Detect which cell encompasses the target text, then output its (X, Y) center coordinate. 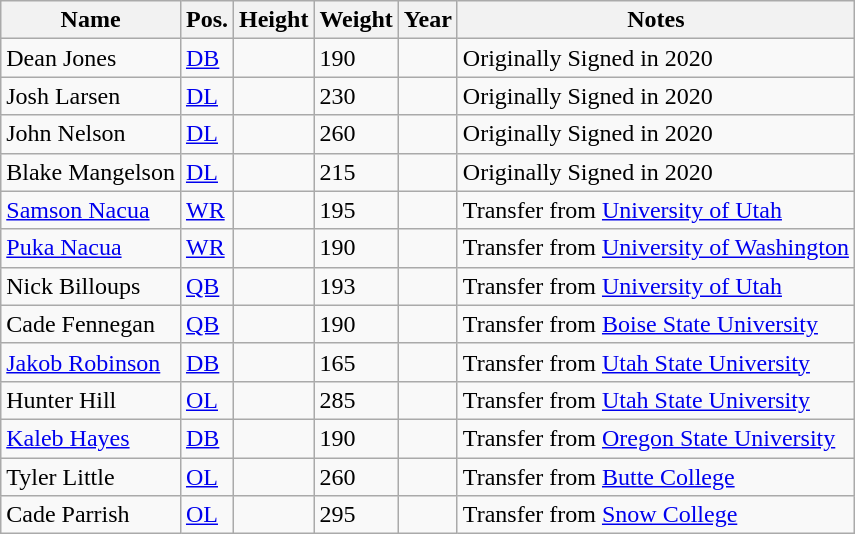
Kaleb Hayes (91, 438)
Puka Nacua (91, 248)
Blake Mangelson (91, 172)
Dean Jones (91, 58)
Josh Larsen (91, 96)
165 (356, 362)
Transfer from Boise State University (656, 324)
Hunter Hill (91, 400)
Transfer from Butte College (656, 477)
Nick Billoups (91, 286)
285 (356, 400)
Notes (656, 20)
193 (356, 286)
Height (274, 20)
215 (356, 172)
Pos. (206, 20)
Transfer from University of Washington (656, 248)
Cade Fennegan (91, 324)
295 (356, 515)
Name (91, 20)
Year (428, 20)
Tyler Little (91, 477)
Jakob Robinson (91, 362)
Samson Nacua (91, 210)
195 (356, 210)
Transfer from Oregon State University (656, 438)
Transfer from Snow College (656, 515)
Weight (356, 20)
Cade Parrish (91, 515)
230 (356, 96)
John Nelson (91, 134)
